From the cell containing the given text, extract its center point as [X, Y] coordinate. 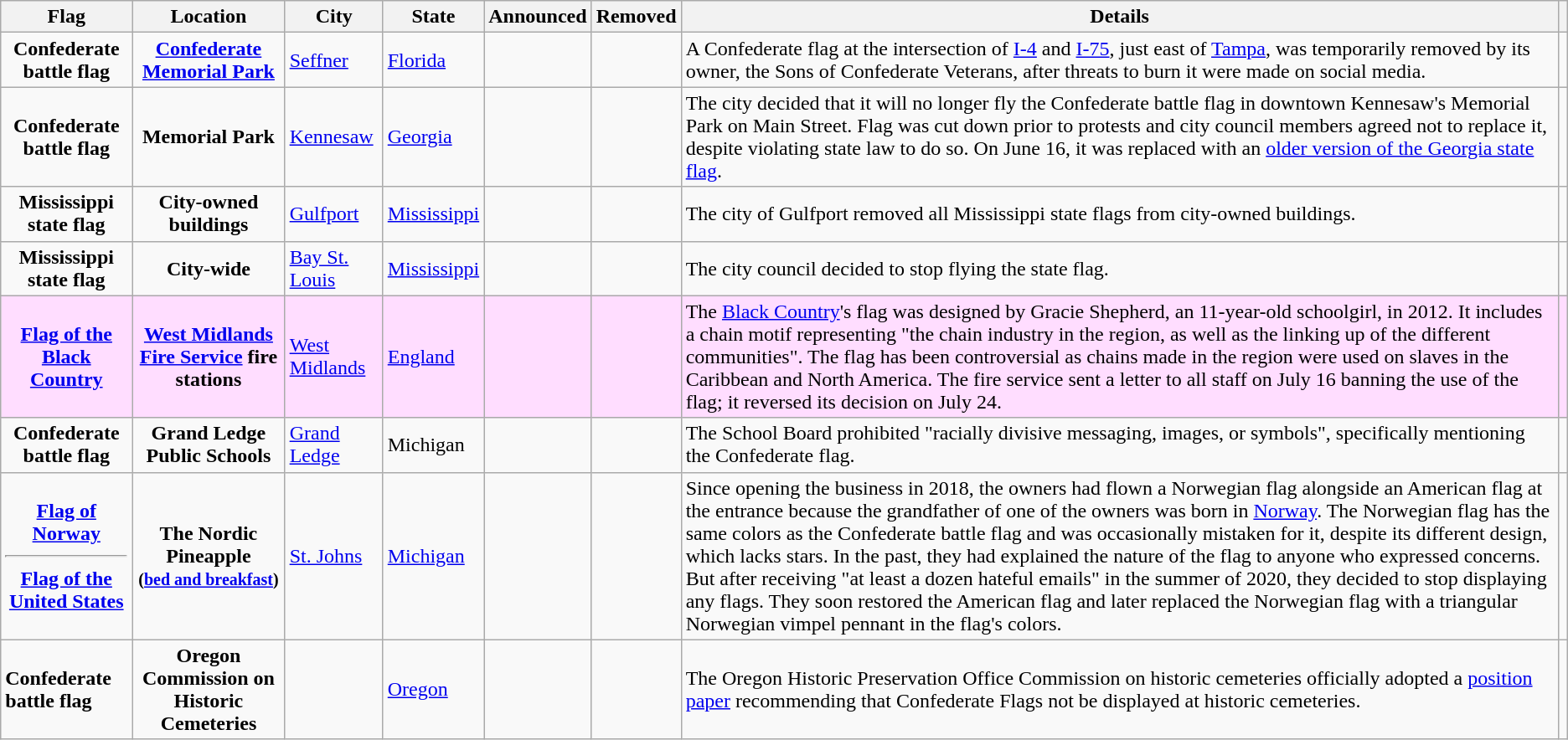
City-owned buildings [209, 214]
Grand Ledge Public Schools [209, 445]
The School Board prohibited "racially divisive messaging, images, or symbols", specifically mentioning the Confederate flag. [1119, 445]
Details [1119, 17]
State [433, 17]
Oregon Commission on Historic Cemeteries [209, 690]
Location [209, 17]
The Nordic Pineapple(bed and breakfast) [209, 556]
Flag [67, 17]
Gulfport [333, 214]
Georgia [433, 137]
City-wide [209, 268]
Announced [538, 17]
West Midlands [333, 357]
England [433, 357]
Flag of the Black Country [67, 357]
Grand Ledge [333, 445]
Florida [433, 60]
Flag of Norway Flag of the United States [67, 556]
St. Johns [333, 556]
The city council decided to stop flying the state flag. [1119, 268]
Seffner [333, 60]
Bay St. Louis [333, 268]
Oregon [433, 690]
The city of Gulfport removed all Mississippi state flags from city-owned buildings. [1119, 214]
Confederate Memorial Park [209, 60]
West Midlands Fire Service fire stations [209, 357]
Removed [637, 17]
Memorial Park [209, 137]
City [333, 17]
Kennesaw [333, 137]
